Determine the (X, Y) coordinate at the center of the cell enclosing the given text.  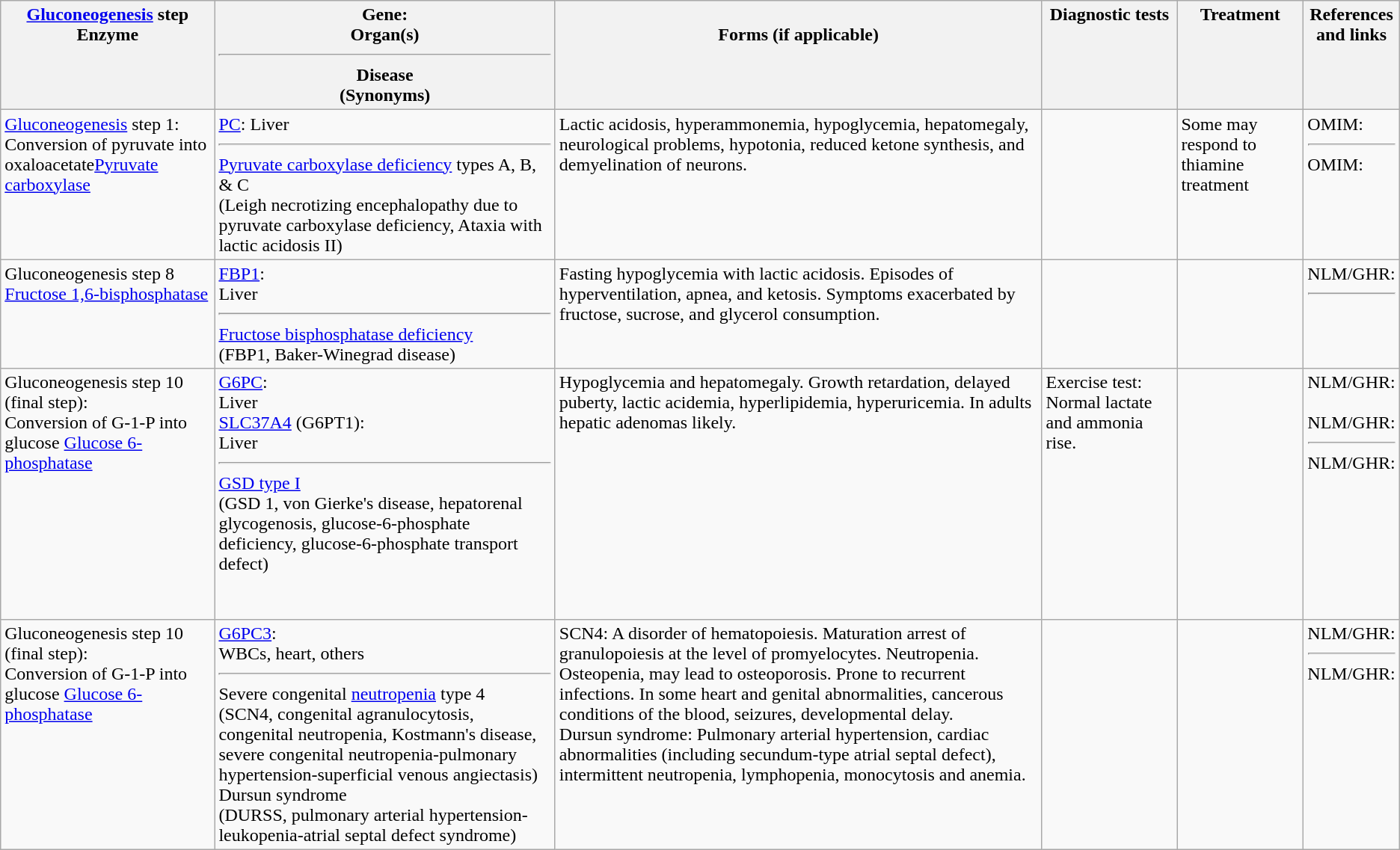
Gluconeogenesis step Enzyme (108, 55)
OMIM: OMIM: (1351, 185)
References and links (1351, 55)
Forms (if applicable) (799, 55)
NLM/GHR: NLM/GHR: NLM/GHR: (1351, 493)
Gene: Organ(s) Disease(Synonyms) (384, 55)
Gluconeogenesis step 8 Fructose 1,6-bisphosphatase (108, 314)
Some may respond to thiamine treatment (1240, 185)
Diagnostic tests (1110, 55)
Treatment (1240, 55)
Gluconeogenesis step 1:Conversion of pyruvate into oxaloacetatePyruvate carboxylase (108, 185)
NLM/GHR: NLM/GHR: (1351, 734)
FBP1: Liver Fructose bisphosphatase deficiency (FBP1, Baker-Winegrad disease) (384, 314)
Exercise test: Normal lactate and ammonia rise. (1110, 493)
NLM/GHR: (1351, 314)
